Extract the (X, Y) coordinate from the center of the cell holding the provided text.  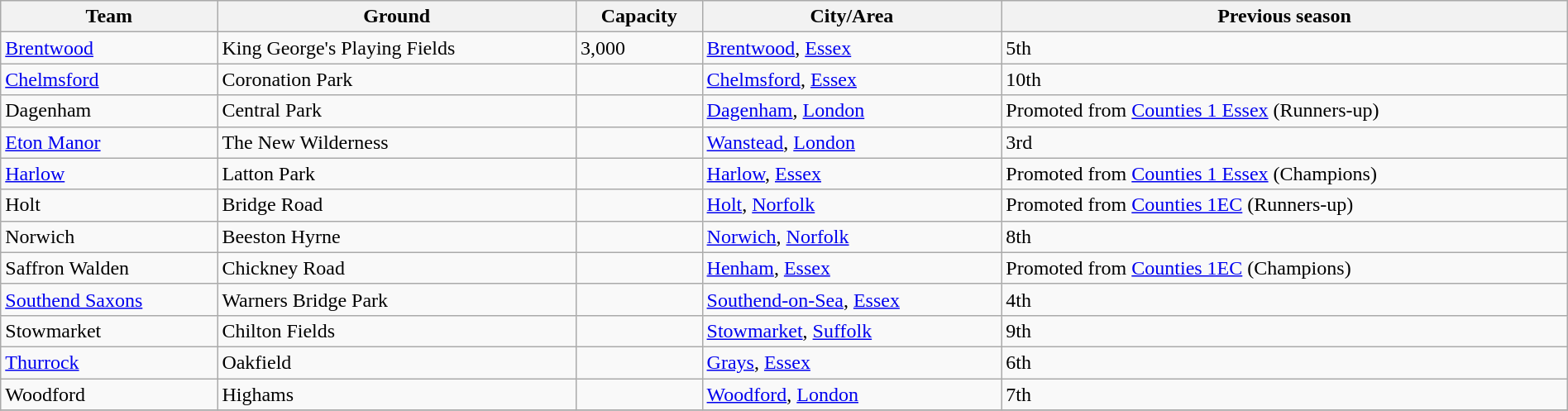
The New Wilderness (397, 142)
Coronation Park (397, 79)
Highams (397, 394)
Chelmsford (109, 79)
Previous season (1284, 17)
7th (1284, 394)
3,000 (638, 48)
Grays, Essex (852, 362)
King George's Playing Fields (397, 48)
Southend-on-Sea, Essex (852, 299)
Ground (397, 17)
5th (1284, 48)
8th (1284, 237)
Chickney Road (397, 268)
9th (1284, 331)
10th (1284, 79)
Promoted from Counties 1EC (Champions) (1284, 268)
6th (1284, 362)
Stowmarket, Suffolk (852, 331)
Promoted from Counties 1EC (Runners-up) (1284, 205)
Henham, Essex (852, 268)
Promoted from Counties 1 Essex (Champions) (1284, 174)
Woodford (109, 394)
Harlow, Essex (852, 174)
Warners Bridge Park (397, 299)
Saffron Walden (109, 268)
Holt (109, 205)
Latton Park (397, 174)
Southend Saxons (109, 299)
Brentwood (109, 48)
Stowmarket (109, 331)
Chilton Fields (397, 331)
Dagenham, London (852, 111)
Team (109, 17)
Harlow (109, 174)
Promoted from Counties 1 Essex (Runners-up) (1284, 111)
Oakfield (397, 362)
Bridge Road (397, 205)
Central Park (397, 111)
Norwich, Norfolk (852, 237)
3rd (1284, 142)
Woodford, London (852, 394)
Holt, Norfolk (852, 205)
Dagenham (109, 111)
City/Area (852, 17)
4th (1284, 299)
Eton Manor (109, 142)
Chelmsford, Essex (852, 79)
Beeston Hyrne (397, 237)
Brentwood, Essex (852, 48)
Wanstead, London (852, 142)
Capacity (638, 17)
Thurrock (109, 362)
Norwich (109, 237)
